For the text-containing cell, return its midpoint in (X, Y) coordinate format. 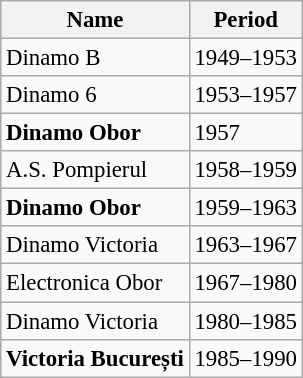
1985–1990 (246, 358)
1957 (246, 133)
1953–1957 (246, 95)
1967–1980 (246, 283)
Electronica Obor (95, 283)
Dinamo B (95, 58)
1959–1963 (246, 208)
1963–1967 (246, 245)
Dinamo 6 (95, 95)
A.S. Pompierul (95, 170)
Victoria București (95, 358)
Period (246, 20)
1980–1985 (246, 321)
Name (95, 20)
1949–1953 (246, 58)
1958–1959 (246, 170)
